For the text-containing cell, return its midpoint in (X, Y) coordinate format. 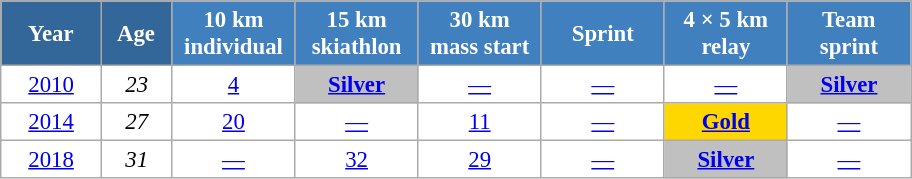
2018 (52, 160)
23 (136, 85)
15 km skiathlon (356, 34)
2010 (52, 85)
11 (480, 122)
20 (234, 122)
4 × 5 km relay (726, 34)
27 (136, 122)
Sprint (602, 34)
4 (234, 85)
29 (480, 160)
Team sprint (848, 34)
2014 (52, 122)
10 km individual (234, 34)
Age (136, 34)
32 (356, 160)
Gold (726, 122)
Year (52, 34)
31 (136, 160)
30 km mass start (480, 34)
